From the cell containing the given text, extract its center point as [X, Y] coordinate. 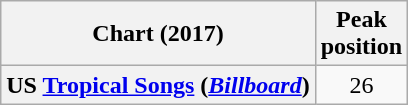
US Tropical Songs (Billboard) [158, 85]
26 [361, 85]
Peakposition [361, 34]
Chart (2017) [158, 34]
